Output the [X, Y] coordinate of the center of the cell containing the given text.  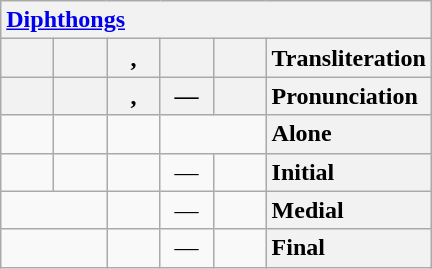
Medial [348, 210]
Initial [348, 172]
Pronunciation [348, 96]
Transliteration [348, 58]
Alone [348, 134]
Final [348, 248]
Diphthongs [216, 20]
